Locate the cell with the specified text and output its [x, y] center coordinate. 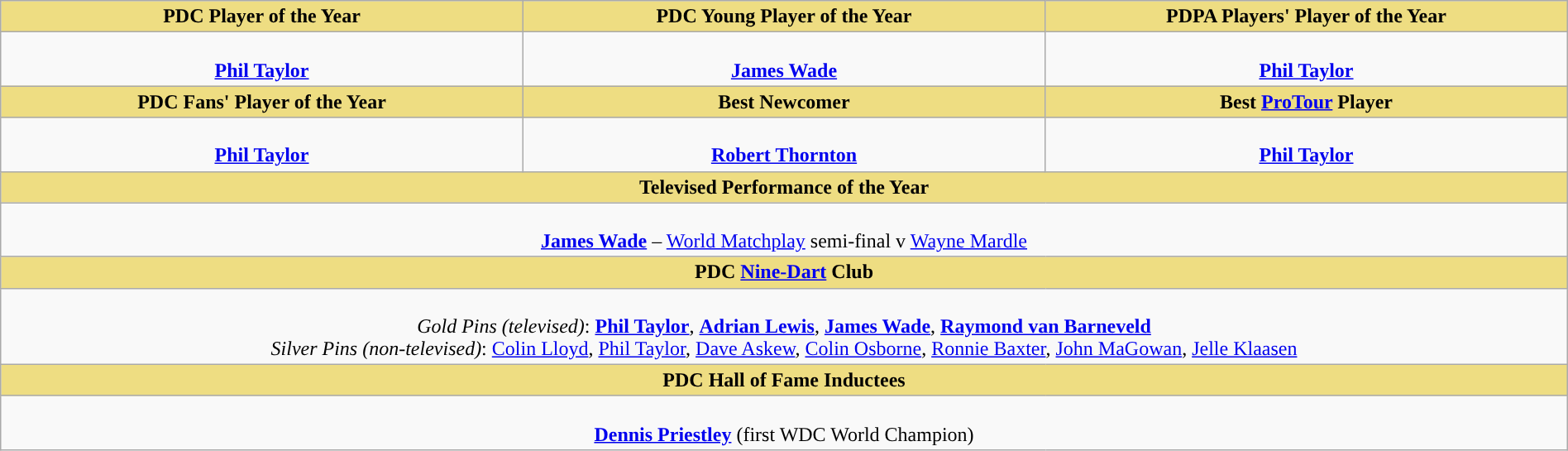
Televised Performance of the Year [784, 187]
PDC Player of the Year [262, 17]
James Wade – World Matchplay semi-final v Wayne Mardle [784, 230]
Best ProTour Player [1307, 102]
Best Newcomer [784, 102]
PDC Fans' Player of the Year [262, 102]
Robert Thornton [784, 144]
PDPA Players' Player of the Year [1307, 17]
PDC Nine-Dart Club [784, 272]
James Wade [784, 60]
PDC Hall of Fame Inductees [784, 380]
PDC Young Player of the Year [784, 17]
Dennis Priestley (first WDC World Champion) [784, 422]
